Locate the cell with the specified text and output its [X, Y] center coordinate. 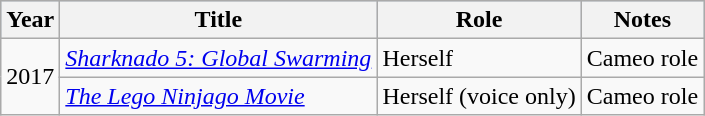
Role [479, 20]
Herself (voice only) [479, 96]
Year [30, 20]
Title [218, 20]
The Lego Ninjago Movie [218, 96]
Notes [642, 20]
Herself [479, 58]
2017 [30, 77]
Sharknado 5: Global Swarming [218, 58]
